Output the [X, Y] coordinate of the center of the cell containing the given text.  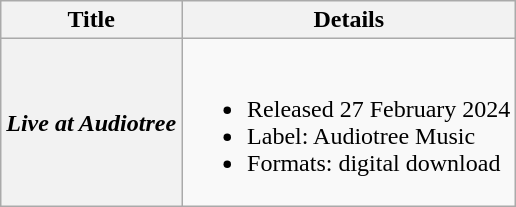
Released 27 February 2024Label: Audiotree MusicFormats: digital download [349, 122]
Title [92, 20]
Details [349, 20]
Live at Audiotree [92, 122]
